Search for the cell housing the specified text and yield its (X, Y) center coordinate. 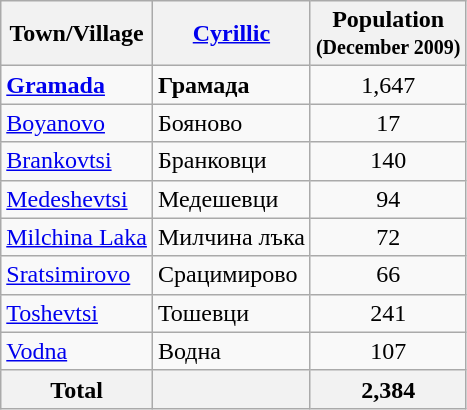
Milchina Laka (77, 237)
107 (388, 351)
Грамада (231, 85)
1,647 (388, 85)
66 (388, 275)
241 (388, 313)
Cyrillic (231, 34)
Бранковци (231, 161)
Medeshevtsi (77, 199)
94 (388, 199)
2,384 (388, 389)
Срацимирово (231, 275)
Vodna (77, 351)
17 (388, 123)
Тошевци (231, 313)
Милчина лъка (231, 237)
Toshevtsi (77, 313)
Бояново (231, 123)
Town/Village (77, 34)
Total (77, 389)
72 (388, 237)
Gramada (77, 85)
Boyanovo (77, 123)
Медешевци (231, 199)
Водна (231, 351)
Sratsimirovo (77, 275)
Brankovtsi (77, 161)
Population(December 2009) (388, 34)
140 (388, 161)
